Return the [X, Y] coordinate for the center point of the cell that contains the specified text.  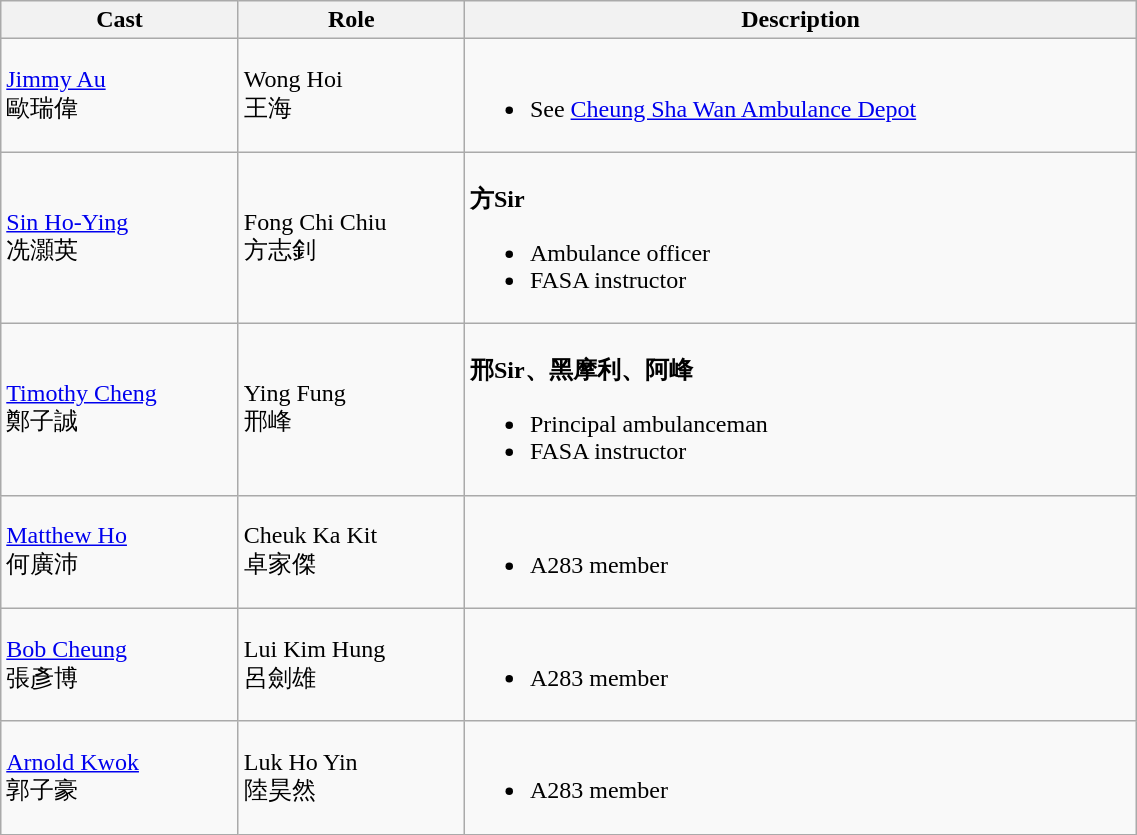
Arnold Kwok 郭子豪 [120, 778]
Luk Ho Yin 陸昊然 [351, 778]
Description [800, 20]
Ying Fung 邢峰 [351, 409]
Timothy Cheng 鄭子誠 [120, 409]
Lui Kim Hung 呂劍雄 [351, 664]
Bob Cheung 張彥博 [120, 664]
Wong Hoi 王海 [351, 96]
Cheuk Ka Kit 卓家傑 [351, 552]
方SirAmbulance officerFASA instructor [800, 238]
Matthew Ho 何廣沛 [120, 552]
Fong Chi Chiu 方志釗 [351, 238]
Cast [120, 20]
邢Sir、黑摩利、阿峰Principal ambulancemanFASA instructor [800, 409]
Jimmy Au 歐瑞偉 [120, 96]
Role [351, 20]
See Cheung Sha Wan Ambulance Depot [800, 96]
Sin Ho-Ying 冼灝英 [120, 238]
